Locate the cell with the specified text and output its (X, Y) center coordinate. 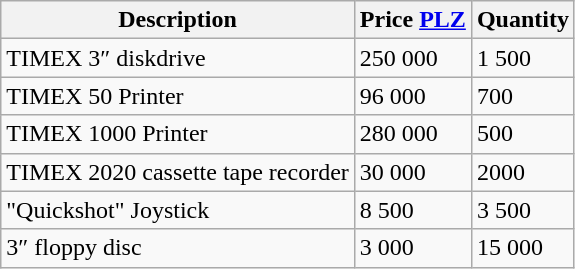
Description (178, 20)
TIMEX 1000 Printer (178, 134)
"Quickshot" Joystick (178, 210)
Price PLZ (412, 20)
2000 (522, 172)
3 500 (522, 210)
15 000 (522, 248)
TIMEX 50 Printer (178, 96)
96 000 (412, 96)
500 (522, 134)
TIMEX 2020 cassette tape recorder (178, 172)
30 000 (412, 172)
3 000 (412, 248)
Quantity (522, 20)
8 500 (412, 210)
250 000 (412, 58)
280 000 (412, 134)
3″ floppy disc (178, 248)
700 (522, 96)
TIMEX 3″ diskdrive (178, 58)
1 500 (522, 58)
